From the cell containing the given text, extract its center point as [x, y] coordinate. 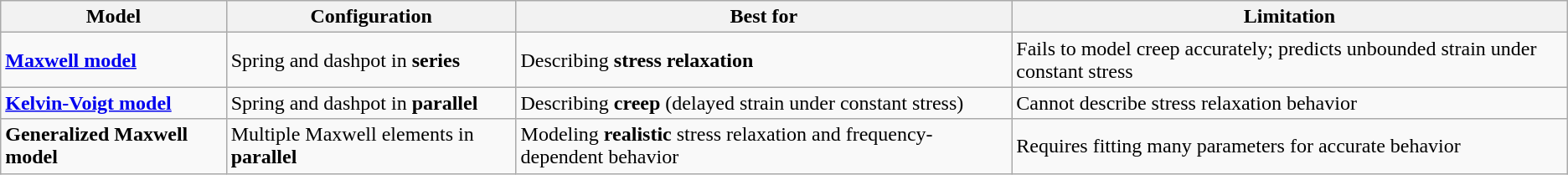
Requires fitting many parameters for accurate behavior [1290, 146]
Kelvin-Voigt model [114, 103]
Generalized Maxwell model [114, 146]
Describing creep (delayed strain under constant stress) [764, 103]
Modeling realistic stress relaxation and frequency-dependent behavior [764, 146]
Fails to model creep accurately; predicts unbounded strain under constant stress [1290, 60]
Cannot describe stress relaxation behavior [1290, 103]
Describing stress relaxation [764, 60]
Configuration [371, 17]
Maxwell model [114, 60]
Multiple Maxwell elements in parallel [371, 146]
Best for [764, 17]
Spring and dashpot in series [371, 60]
Limitation [1290, 17]
Model [114, 17]
Spring and dashpot in parallel [371, 103]
